Return (X, Y) of the center of cell containing provided text 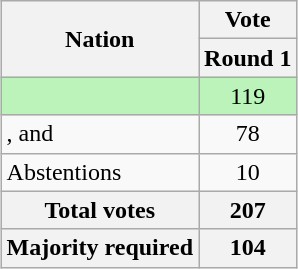
Abstentions (100, 172)
119 (248, 96)
Round 1 (248, 58)
207 (248, 210)
10 (248, 172)
Nation (100, 39)
78 (248, 134)
Total votes (100, 210)
Majority required (100, 248)
, and (100, 134)
104 (248, 248)
Vote (248, 20)
